Extract the [x, y] coordinate from the center of the cell holding the provided text.  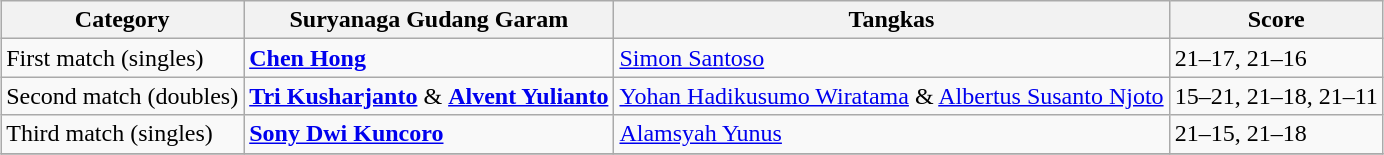
Sony Dwi Kuncoro [429, 134]
Category [122, 20]
First match (singles) [122, 58]
Second match (doubles) [122, 96]
Alamsyah Yunus [892, 134]
Chen Hong [429, 58]
Tri Kusharjanto & Alvent Yulianto [429, 96]
21–15, 21–18 [1276, 134]
Yohan Hadikusumo Wiratama & Albertus Susanto Njoto [892, 96]
15–21, 21–18, 21–11 [1276, 96]
Score [1276, 20]
21–17, 21–16 [1276, 58]
Simon Santoso [892, 58]
Tangkas [892, 20]
Third match (singles) [122, 134]
Suryanaga Gudang Garam [429, 20]
